From the cell containing the given text, extract its center point as (X, Y) coordinate. 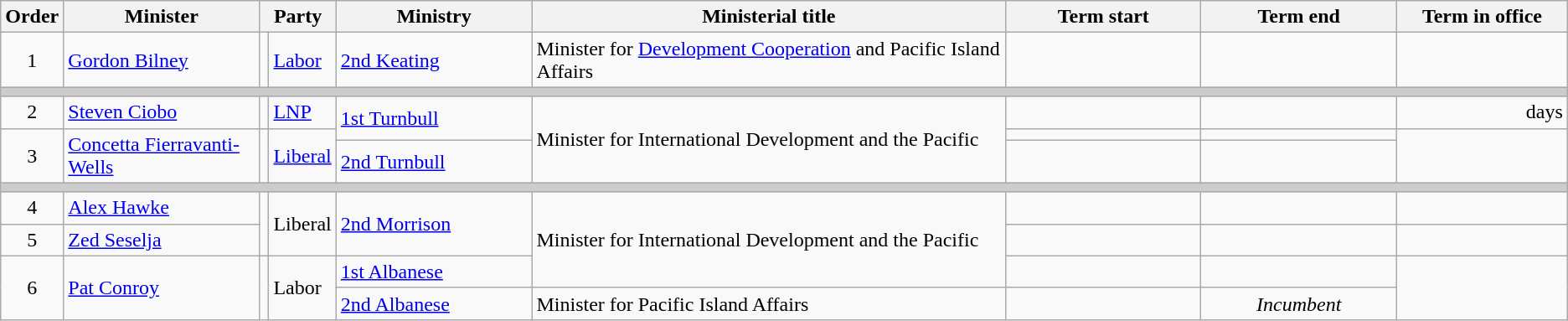
1st Albanese (434, 272)
Pat Conroy (162, 287)
Zed Seselja (162, 240)
Alex Hawke (162, 208)
5 (32, 240)
2nd Turnbull (434, 162)
4 (32, 208)
2nd Morrison (434, 224)
2nd Keating (434, 60)
LNP (302, 112)
3 (32, 156)
Ministry (434, 17)
Concetta Fierravanti-Wells (162, 156)
Term in office (1483, 17)
Minister for Development Cooperation and Pacific Island Affairs (769, 60)
Term start (1104, 17)
Incumbent (1299, 303)
Party (298, 17)
days (1483, 112)
Minister (162, 17)
Gordon Bilney (162, 60)
6 (32, 287)
Steven Ciobo (162, 112)
1 (32, 60)
1st Turnbull (434, 119)
2 (32, 112)
Ministerial title (769, 17)
Order (32, 17)
Minister for Pacific Island Affairs (769, 303)
2nd Albanese (434, 303)
Term end (1299, 17)
